Locate the cell with the specified text and output its (X, Y) center coordinate. 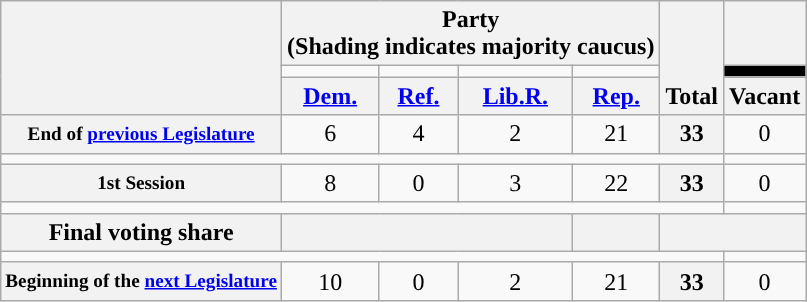
Rep. (616, 96)
Party (Shading indicates majority caucus) (471, 34)
Dem. (330, 96)
10 (330, 281)
Ref. (418, 96)
1st Session (142, 183)
4 (418, 134)
End of previous Legislature (142, 134)
22 (616, 183)
Lib.R. (515, 96)
3 (515, 183)
Beginning of the next Legislature (142, 281)
Final voting share (142, 232)
6 (330, 134)
Total (692, 58)
Vacant (764, 96)
8 (330, 183)
